Locate the cell with the specified text and output its (X, Y) center coordinate. 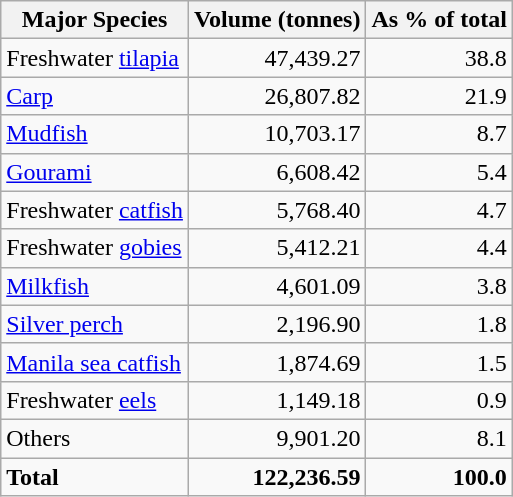
0.9 (439, 400)
Total (95, 477)
Gourami (95, 172)
5,412.21 (277, 248)
38.8 (439, 58)
1.5 (439, 362)
Major Species (95, 20)
1.8 (439, 324)
4.4 (439, 248)
Freshwater catfish (95, 210)
100.0 (439, 477)
Volume (tonnes) (277, 20)
5.4 (439, 172)
9,901.20 (277, 438)
Freshwater tilapia (95, 58)
3.8 (439, 286)
Manila sea catfish (95, 362)
1,874.69 (277, 362)
Milkfish (95, 286)
6,608.42 (277, 172)
8.7 (439, 134)
Mudfish (95, 134)
Others (95, 438)
4,601.09 (277, 286)
26,807.82 (277, 96)
1,149.18 (277, 400)
4.7 (439, 210)
As % of total (439, 20)
Silver perch (95, 324)
Freshwater gobies (95, 248)
Carp (95, 96)
8.1 (439, 438)
2,196.90 (277, 324)
122,236.59 (277, 477)
10,703.17 (277, 134)
21.9 (439, 96)
5,768.40 (277, 210)
Freshwater eels (95, 400)
47,439.27 (277, 58)
